Identify which cell holds the provided text, then report its [X, Y] central coordinate. 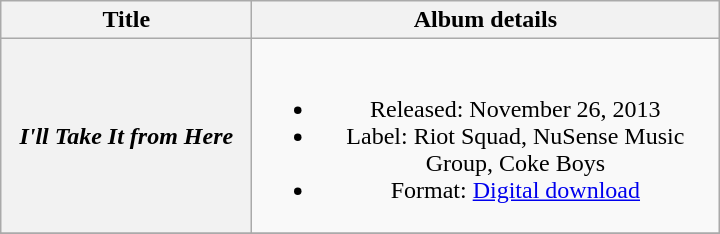
Released: November 26, 2013Label: Riot Squad, NuSense Music Group, Coke BoysFormat: Digital download [486, 136]
I'll Take It from Here [126, 136]
Album details [486, 20]
Title [126, 20]
